Return (X, Y) of the center of cell containing provided text 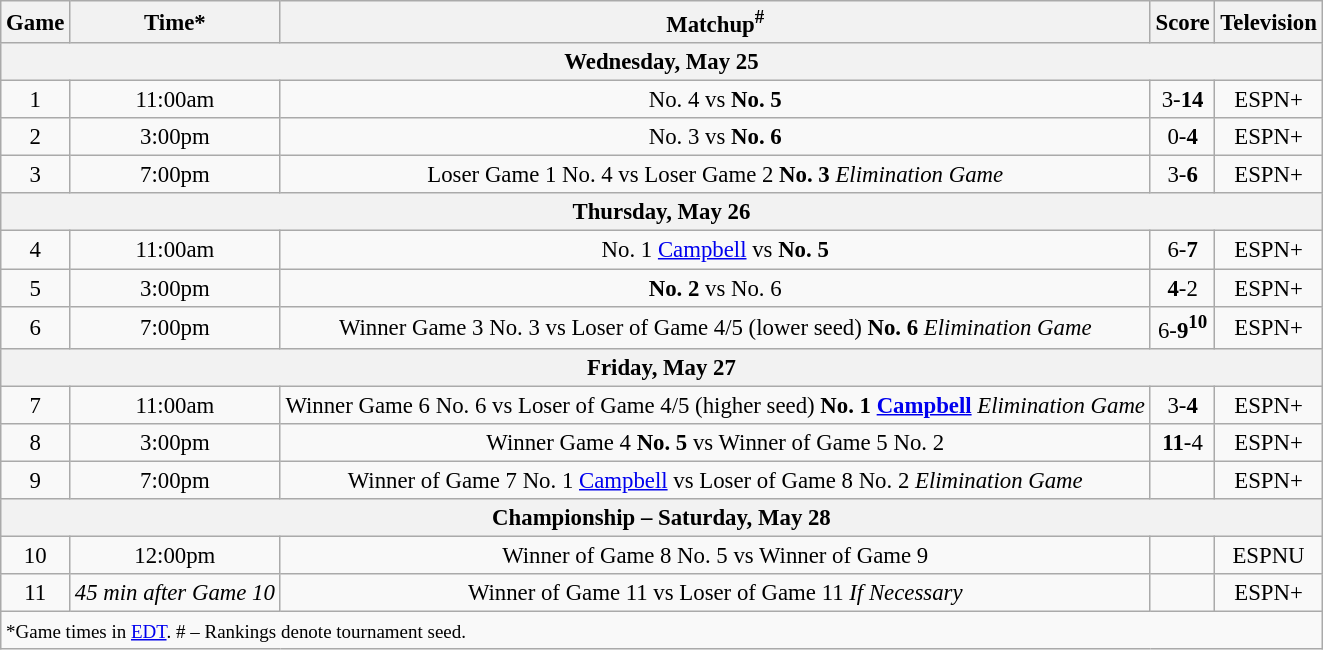
4 (36, 250)
Game (36, 22)
Television (1268, 22)
Winner Game 4 No. 5 vs Winner of Game 5 No. 2 (715, 443)
6-7 (1182, 250)
Championship – Saturday, May 28 (662, 518)
No. 4 vs No. 5 (715, 100)
Thursday, May 26 (662, 213)
Winner of Game 7 No. 1 Campbell vs Loser of Game 8 No. 2 Elimination Game (715, 480)
3-6 (1182, 175)
Score (1182, 22)
Wednesday, May 25 (662, 62)
3 (36, 175)
*Game times in EDT. # – Rankings denote tournament seed. (662, 631)
8 (36, 443)
No. 1 Campbell vs No. 5 (715, 250)
ESPNU (1268, 555)
10 (36, 555)
6-910 (1182, 327)
Winner of Game 8 No. 5 vs Winner of Game 9 (715, 555)
0-4 (1182, 137)
Matchup# (715, 22)
Winner Game 6 No. 6 vs Loser of Game 4/5 (higher seed) No. 1 Campbell Elimination Game (715, 405)
7 (36, 405)
11 (36, 593)
9 (36, 480)
No. 2 vs No. 6 (715, 288)
2 (36, 137)
No. 3 vs No. 6 (715, 137)
Winner of Game 11 vs Loser of Game 11 If Necessary (715, 593)
Loser Game 1 No. 4 vs Loser Game 2 No. 3 Elimination Game (715, 175)
11-4 (1182, 443)
45 min after Game 10 (176, 593)
5 (36, 288)
4-2 (1182, 288)
Friday, May 27 (662, 367)
Time* (176, 22)
Winner Game 3 No. 3 vs Loser of Game 4/5 (lower seed) No. 6 Elimination Game (715, 327)
3-4 (1182, 405)
3-14 (1182, 100)
6 (36, 327)
12:00pm (176, 555)
1 (36, 100)
